Identify which cell holds the provided text, then report its (X, Y) central coordinate. 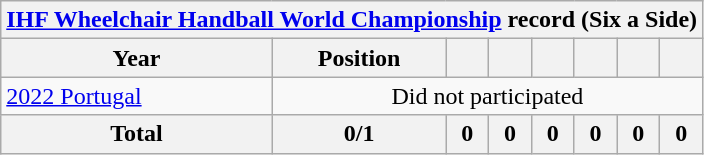
0/1 (359, 134)
Did not participated (487, 96)
2022 Portugal (136, 96)
Position (359, 58)
IHF Wheelchair Handball World Championship record (Six a Side) (352, 20)
Total (136, 134)
Year (136, 58)
